Scan for the cell matching the given text and deliver its (X, Y) coordinate at center. 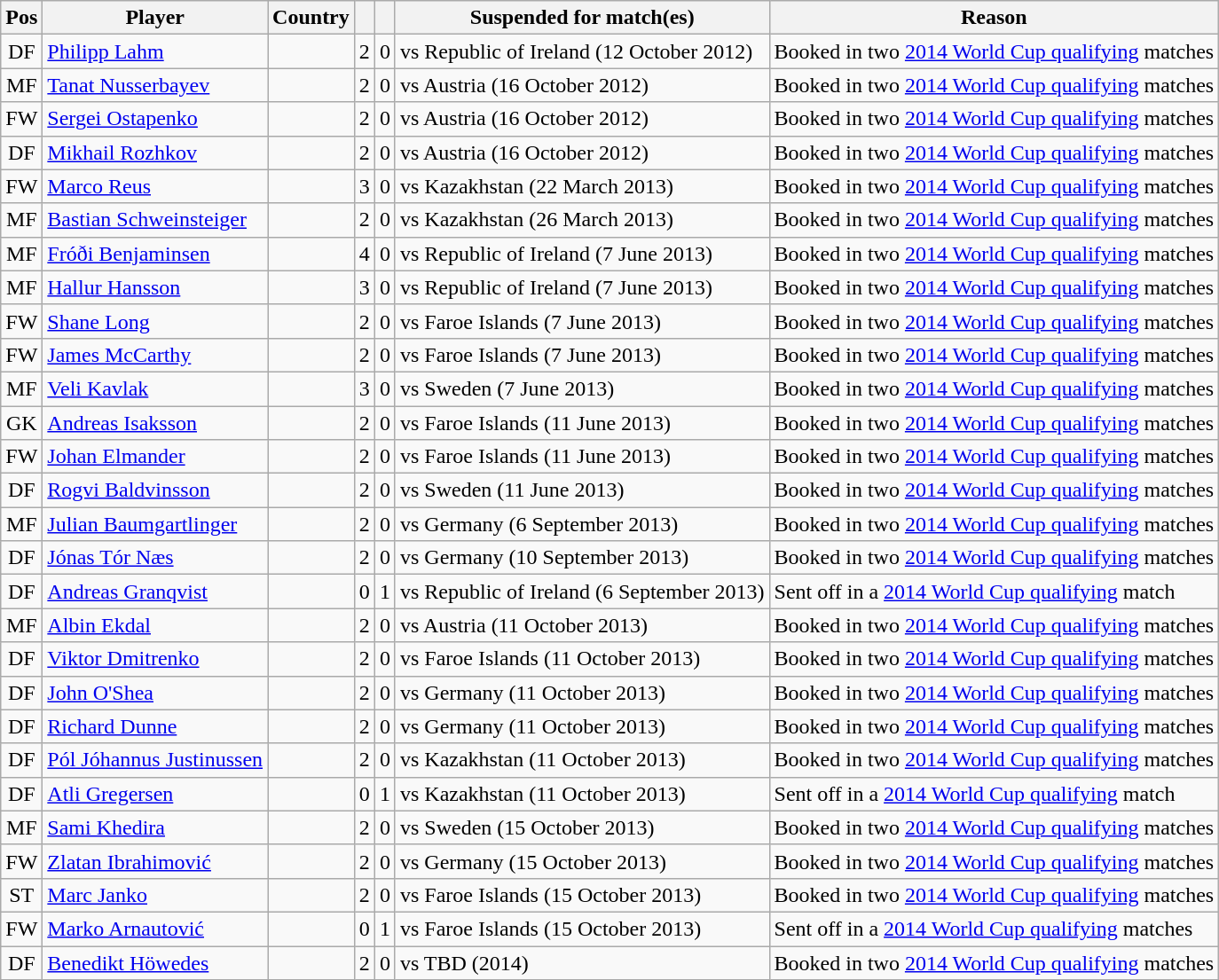
vs Sweden (15 October 2013) (582, 827)
Tanat Nusserbayev (155, 85)
vs Kazakhstan (26 March 2013) (582, 220)
Marc Janko (155, 895)
vs Republic of Ireland (6 September 2013) (582, 592)
Sami Khedira (155, 827)
Sent off in a 2014 World Cup qualifying matches (994, 929)
Pól Jóhannus Justinussen (155, 760)
Albin Ekdal (155, 625)
Rogvi Baldvinsson (155, 490)
vs Republic of Ireland (12 October 2012) (582, 51)
vs Austria (11 October 2013) (582, 625)
Johan Elmander (155, 457)
Philipp Lahm (155, 51)
vs Sweden (7 June 2013) (582, 388)
Suspended for match(es) (582, 18)
vs Faroe Islands (11 October 2013) (582, 659)
vs Germany (15 October 2013) (582, 861)
Veli Kavlak (155, 388)
vs Sweden (11 June 2013) (582, 490)
Mikhail Rozhkov (155, 153)
Andreas Granqvist (155, 592)
Fróði Benjaminsen (155, 254)
vs Germany (10 September 2013) (582, 558)
James McCarthy (155, 355)
4 (364, 254)
Player (155, 18)
Shane Long (155, 321)
ST (21, 895)
Richard Dunne (155, 726)
Andreas Isaksson (155, 423)
Marko Arnautović (155, 929)
Julian Baumgartlinger (155, 524)
Benedikt Höwedes (155, 962)
Jónas Tór Næs (155, 558)
Pos (21, 18)
vs Kazakhstan (22 March 2013) (582, 186)
Hallur Hansson (155, 287)
Sergei Ostapenko (155, 119)
Marco Reus (155, 186)
Bastian Schweinsteiger (155, 220)
GK (21, 423)
Viktor Dmitrenko (155, 659)
vs TBD (2014) (582, 962)
Reason (994, 18)
Country (311, 18)
vs Germany (6 September 2013) (582, 524)
John O'Shea (155, 693)
Zlatan Ibrahimović (155, 861)
Atli Gregersen (155, 794)
